Identify which cell holds the provided text, then report its (x, y) central coordinate. 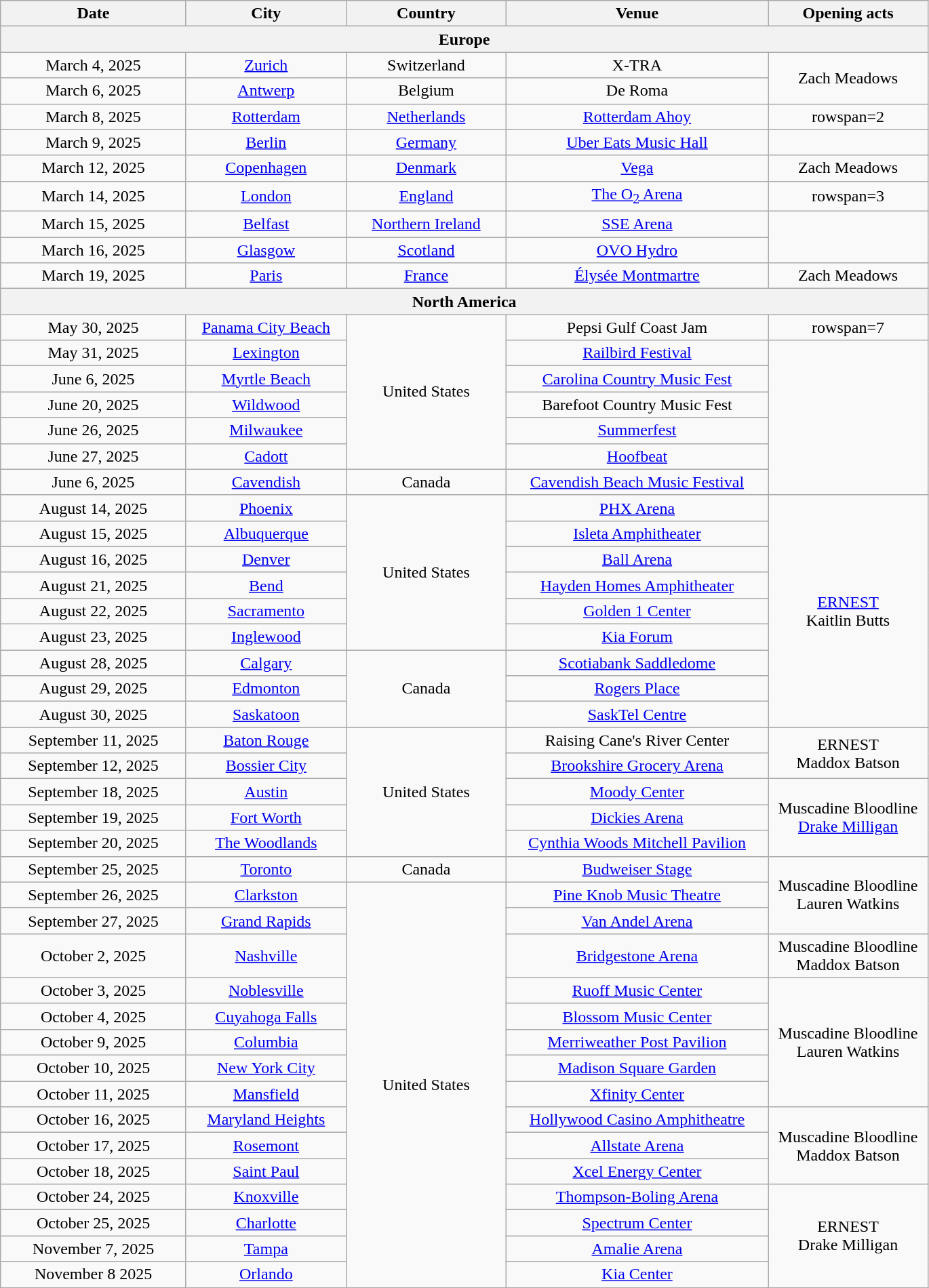
May 31, 2025 (94, 353)
Railbird Festival (637, 353)
ERNESTKaitlin Butts (848, 611)
PHX Arena (637, 508)
October 25, 2025 (94, 1223)
March 15, 2025 (94, 224)
Budweiser Stage (637, 869)
March 6, 2025 (94, 91)
Ruoff Music Center (637, 990)
Opening acts (848, 14)
Scotiabank Saddledome (637, 663)
rowspan=3 (848, 196)
Summerfest (637, 430)
Isleta Amphitheater (637, 534)
Pepsi Gulf Coast Jam (637, 327)
Cynthia Woods Mitchell Pavilion (637, 843)
March 9, 2025 (94, 142)
August 23, 2025 (94, 637)
rowspan=7 (848, 327)
Charlotte (266, 1223)
Nashville (266, 956)
Cadott (266, 456)
Sacramento (266, 611)
September 19, 2025 (94, 818)
Cavendish (266, 482)
September 12, 2025 (94, 766)
June 27, 2025 (94, 456)
The Woodlands (266, 843)
France (426, 276)
September 11, 2025 (94, 740)
Belfast (266, 224)
October 24, 2025 (94, 1197)
Uber Eats Music Hall (637, 142)
Allstate Arena (637, 1146)
May 30, 2025 (94, 327)
England (426, 196)
Switzerland (426, 65)
Cavendish Beach Music Festival (637, 482)
October 3, 2025 (94, 990)
Rosemont (266, 1146)
OVO Hydro (637, 250)
Country (426, 14)
October 11, 2025 (94, 1094)
June 26, 2025 (94, 430)
Fort Worth (266, 818)
March 19, 2025 (94, 276)
Bossier City (266, 766)
Phoenix (266, 508)
Moody Center (637, 792)
Antwerp (266, 91)
Lexington (266, 353)
Carolina Country Music Fest (637, 379)
September 27, 2025 (94, 921)
September 26, 2025 (94, 895)
Saint Paul (266, 1171)
Panama City Beach (266, 327)
Brookshire Grocery Arena (637, 766)
Madison Square Garden (637, 1068)
October 18, 2025 (94, 1171)
Noblesville (266, 990)
Edmonton (266, 689)
Grand Rapids (266, 921)
June 20, 2025 (94, 405)
Kia Center (637, 1274)
New York City (266, 1068)
Spectrum Center (637, 1223)
Venue (637, 14)
September 18, 2025 (94, 792)
November 8 2025 (94, 1274)
March 8, 2025 (94, 117)
rowspan=2 (848, 117)
Baton Rouge (266, 740)
Albuquerque (266, 534)
October 2, 2025 (94, 956)
Tampa (266, 1249)
March 14, 2025 (94, 196)
August 30, 2025 (94, 715)
Saskatoon (266, 715)
Myrtle Beach (266, 379)
SSE Arena (637, 224)
August 22, 2025 (94, 611)
ERNESTDrake Milligan (848, 1236)
Rotterdam (266, 117)
Zurich (266, 65)
Milwaukee (266, 430)
City (266, 14)
Barefoot Country Music Fest (637, 405)
Blossom Music Center (637, 1016)
March 4, 2025 (94, 65)
Dickies Arena (637, 818)
Inglewood (266, 637)
Hollywood Casino Amphitheatre (637, 1120)
Van Andel Arena (637, 921)
Raising Cane's River Center (637, 740)
Austin (266, 792)
August 14, 2025 (94, 508)
Scotland (426, 250)
October 9, 2025 (94, 1042)
Denver (266, 559)
Hayden Homes Amphitheater (637, 585)
August 28, 2025 (94, 663)
Muscadine BloodlineDrake Milligan (848, 818)
Mansfield (266, 1094)
Copenhagen (266, 168)
March 16, 2025 (94, 250)
September 25, 2025 (94, 869)
Ball Arena (637, 559)
Merriweather Post Pavilion (637, 1042)
Northern Ireland (426, 224)
November 7, 2025 (94, 1249)
Amalie Arena (637, 1249)
Clarkston (266, 895)
Date (94, 14)
Berlin (266, 142)
October 17, 2025 (94, 1146)
Vega (637, 168)
Bend (266, 585)
Élysée Montmartre (637, 276)
Columbia (266, 1042)
September 20, 2025 (94, 843)
October 10, 2025 (94, 1068)
Orlando (266, 1274)
Europe (464, 39)
Germany (426, 142)
Xcel Energy Center (637, 1171)
August 15, 2025 (94, 534)
The O2 Arena (637, 196)
Rotterdam Ahoy (637, 117)
Wildwood (266, 405)
Xfinity Center (637, 1094)
Toronto (266, 869)
X-TRA (637, 65)
Maryland Heights (266, 1120)
Cuyahoga Falls (266, 1016)
Paris (266, 276)
August 29, 2025 (94, 689)
De Roma (637, 91)
March 12, 2025 (94, 168)
Knoxville (266, 1197)
London (266, 196)
October 16, 2025 (94, 1120)
Golden 1 Center (637, 611)
October 4, 2025 (94, 1016)
Glasgow (266, 250)
August 21, 2025 (94, 585)
Belgium (426, 91)
Hoofbeat (637, 456)
Pine Knob Music Theatre (637, 895)
North America (464, 302)
August 16, 2025 (94, 559)
Rogers Place (637, 689)
Thompson-Boling Arena (637, 1197)
Bridgestone Arena (637, 956)
SaskTel Centre (637, 715)
Denmark (426, 168)
ERNESTMaddox Batson (848, 753)
Calgary (266, 663)
Kia Forum (637, 637)
Netherlands (426, 117)
